From the cell containing the given text, extract its center point as [X, Y] coordinate. 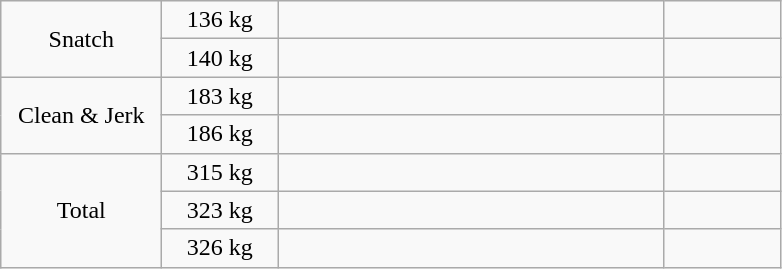
Snatch [82, 39]
140 kg [220, 58]
183 kg [220, 96]
315 kg [220, 172]
136 kg [220, 20]
326 kg [220, 248]
323 kg [220, 210]
186 kg [220, 134]
Clean & Jerk [82, 115]
Total [82, 210]
